Detect which cell encompasses the target text, then output its (x, y) center coordinate. 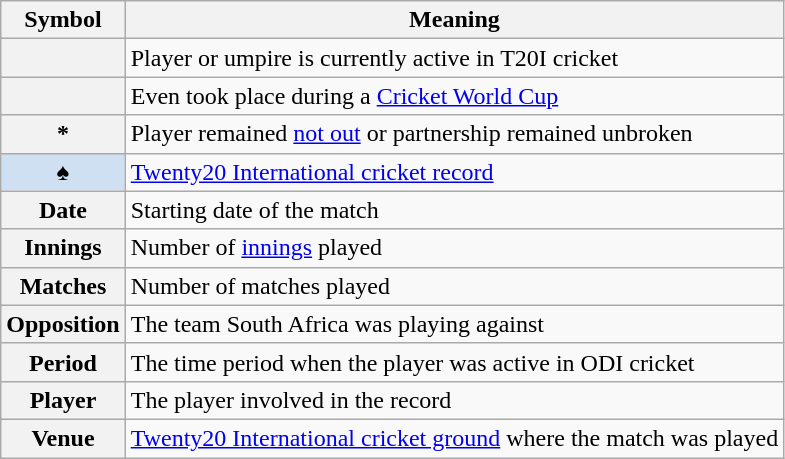
Period (63, 362)
* (63, 134)
Player or umpire is currently active in T20I cricket (454, 58)
Player (63, 400)
Player remained not out or partnership remained unbroken (454, 134)
The time period when the player was active in ODI cricket (454, 362)
Date (63, 210)
Symbol (63, 20)
Twenty20 International cricket record (454, 172)
Even took place during a Cricket World Cup (454, 96)
Venue (63, 438)
Matches (63, 286)
Starting date of the match (454, 210)
Meaning (454, 20)
The team South Africa was playing against (454, 324)
Twenty20 International cricket ground where the match was played (454, 438)
Innings (63, 248)
Number of matches played (454, 286)
The player involved in the record (454, 400)
Opposition (63, 324)
Number of innings played (454, 248)
♠ (63, 172)
